Find where the given text appears and provide that cell's center as [x, y] coordinate. 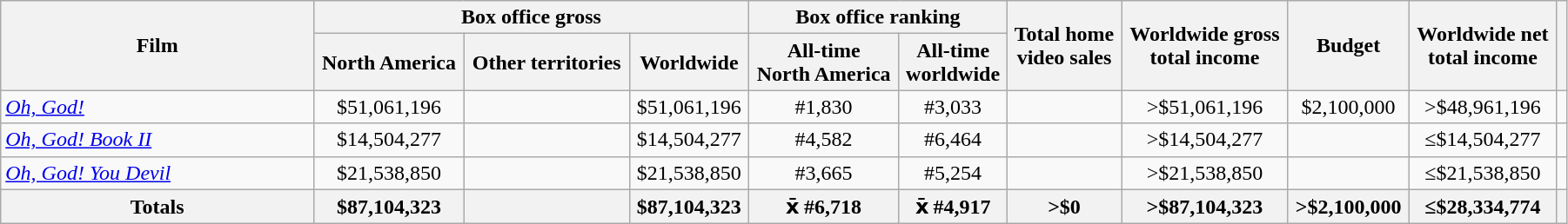
Worldwide nettotal income [1483, 45]
>$21,538,850 [1205, 173]
Film [157, 45]
>$51,061,196 [1205, 107]
#1,830 [823, 107]
>$2,100,000 [1349, 207]
All-time North America [823, 63]
Box office gross [532, 17]
>$14,504,277 [1205, 140]
>$0 [1063, 207]
Budget [1349, 45]
Total home video sales [1063, 45]
>$87,104,323 [1205, 207]
#3,033 [953, 107]
#4,582 [823, 140]
$2,100,000 [1349, 107]
Box office ranking [877, 17]
North America [390, 63]
Oh, God! Book II [157, 140]
≤$21,538,850 [1483, 173]
Other territories [546, 63]
Oh, God! You Devil [157, 173]
Oh, God! [157, 107]
Worldwide [689, 63]
x̄ #6,718 [823, 207]
All-time worldwide [953, 63]
≤$14,504,277 [1483, 140]
#5,254 [953, 173]
x̄ #4,917 [953, 207]
≤$28,334,774 [1483, 207]
>$48,961,196 [1483, 107]
Totals [157, 207]
Worldwide grosstotal income [1205, 45]
#6,464 [953, 140]
#3,665 [823, 173]
